Return (X, Y) of the center of cell containing provided text 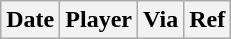
Via (160, 20)
Date (30, 20)
Ref (208, 20)
Player (99, 20)
